Detect which cell encompasses the target text, then output its (X, Y) center coordinate. 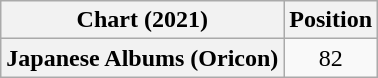
82 (331, 58)
Chart (2021) (142, 20)
Position (331, 20)
Japanese Albums (Oricon) (142, 58)
